Identify which cell holds the provided text, then report its [x, y] central coordinate. 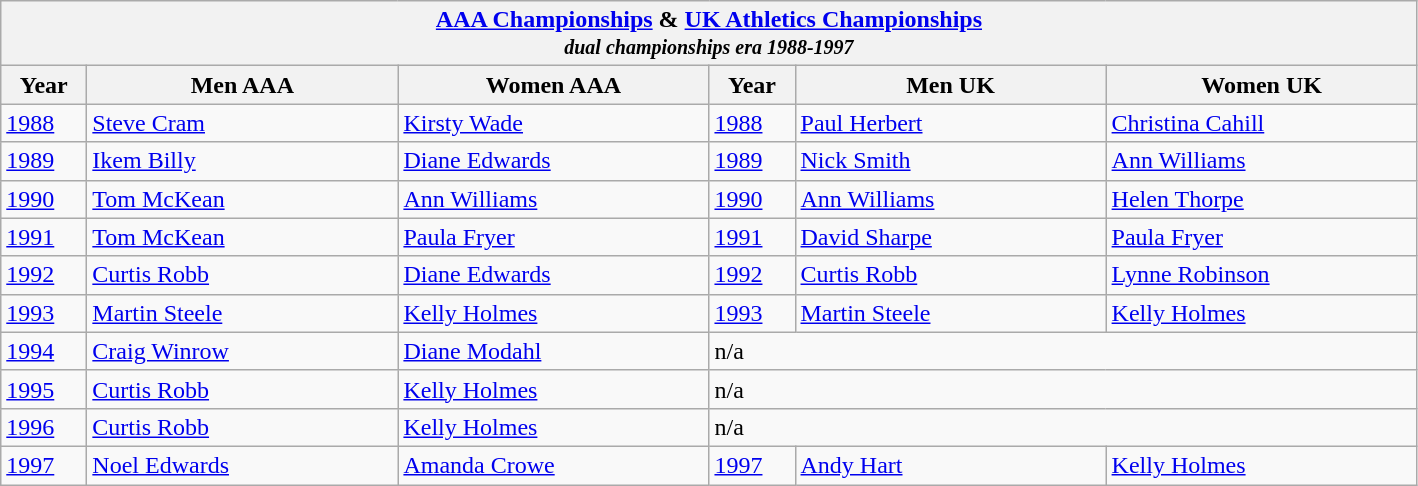
Andy Hart [950, 465]
Paul Herbert [950, 123]
David Sharpe [950, 237]
1996 [44, 427]
Nick Smith [950, 161]
Noel Edwards [242, 465]
1995 [44, 389]
1994 [44, 351]
Women AAA [554, 85]
Craig Winrow [242, 351]
AAA Championships & UK Athletics Championshipsdual championships era 1988-1997 [709, 34]
Kirsty Wade [554, 123]
Diane Modahl [554, 351]
Women UK [1262, 85]
Helen Thorpe [1262, 199]
Men UK [950, 85]
Ikem Billy [242, 161]
Men AAA [242, 85]
Christina Cahill [1262, 123]
Lynne Robinson [1262, 275]
Amanda Crowe [554, 465]
Steve Cram [242, 123]
